Capture the cell that displays the provided text and extract its (x, y) central coordinate. 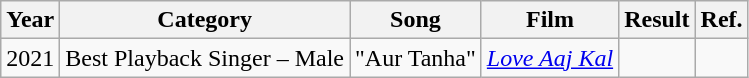
Year (30, 20)
Love Aaj Kal (550, 58)
Film (550, 20)
"Aur Tanha" (416, 58)
2021 (30, 58)
Ref. (722, 20)
Best Playback Singer – Male (205, 58)
Song (416, 20)
Category (205, 20)
Result (657, 20)
